For the text-containing cell, return its midpoint in [x, y] coordinate format. 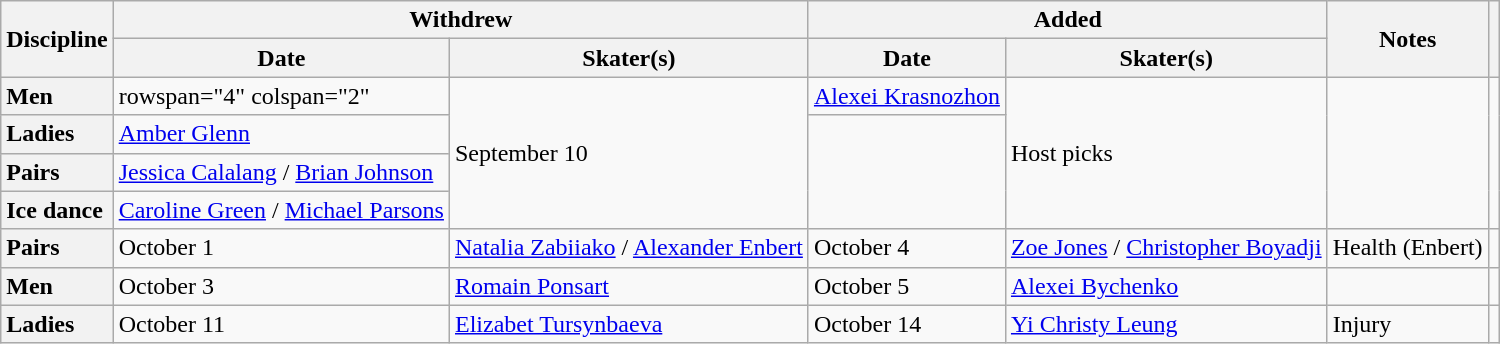
Yi Christy Leung [1166, 324]
Romain Ponsart [628, 286]
Discipline [57, 39]
October 4 [906, 248]
October 5 [906, 286]
Caroline Green / Michael Parsons [281, 210]
Notes [1408, 39]
October 1 [281, 248]
Zoe Jones / Christopher Boyadji [1166, 248]
Elizabet Tursynbaeva [628, 324]
Amber Glenn [281, 134]
Alexei Bychenko [1166, 286]
rowspan="4" colspan="2" [281, 96]
September 10 [628, 153]
Injury [1408, 324]
Host picks [1166, 153]
Alexei Krasnozhon [906, 96]
Health (Enbert) [1408, 248]
Jessica Calalang / Brian Johnson [281, 172]
Natalia Zabiiako / Alexander Enbert [628, 248]
October 14 [906, 324]
Withdrew [460, 20]
October 11 [281, 324]
October 3 [281, 286]
Ice dance [57, 210]
Added [1068, 20]
